Search for the cell housing the specified text and yield its (X, Y) center coordinate. 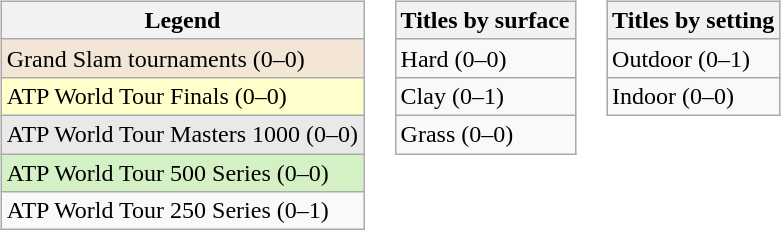
Grass (0–0) (485, 134)
Grand Slam tournaments (0–0) (182, 58)
ATP World Tour Masters 1000 (0–0) (182, 134)
ATP World Tour 250 Series (0–1) (182, 211)
Titles by setting (694, 20)
Legend (182, 20)
ATP World Tour Finals (0–0) (182, 96)
Outdoor (0–1) (694, 58)
Hard (0–0) (485, 58)
ATP World Tour 500 Series (0–0) (182, 173)
Indoor (0–0) (694, 96)
Titles by surface (485, 20)
Clay (0–1) (485, 96)
